Locate the cell with the specified text and output its [x, y] center coordinate. 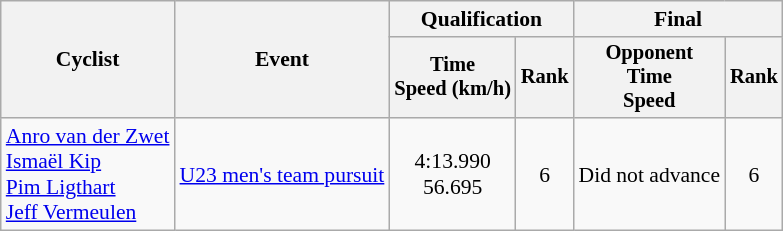
TimeSpeed (km/h) [452, 78]
U23 men's team pursuit [282, 174]
Did not advance [649, 174]
Anro van der ZwetIsmaël KipPim LigthartJeff Vermeulen [88, 174]
Event [282, 60]
4:13.99056.695 [452, 174]
Final [678, 19]
OpponentTimeSpeed [649, 78]
Qualification [481, 19]
Cyclist [88, 60]
